For the text-containing cell, return its midpoint in (x, y) coordinate format. 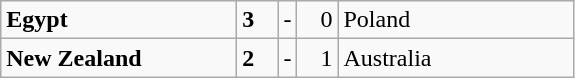
0 (318, 20)
1 (318, 58)
3 (258, 20)
New Zealand (119, 58)
2 (258, 58)
Poland (456, 20)
Australia (456, 58)
Egypt (119, 20)
